Return the [X, Y] coordinate for the center point of the cell that contains the specified text.  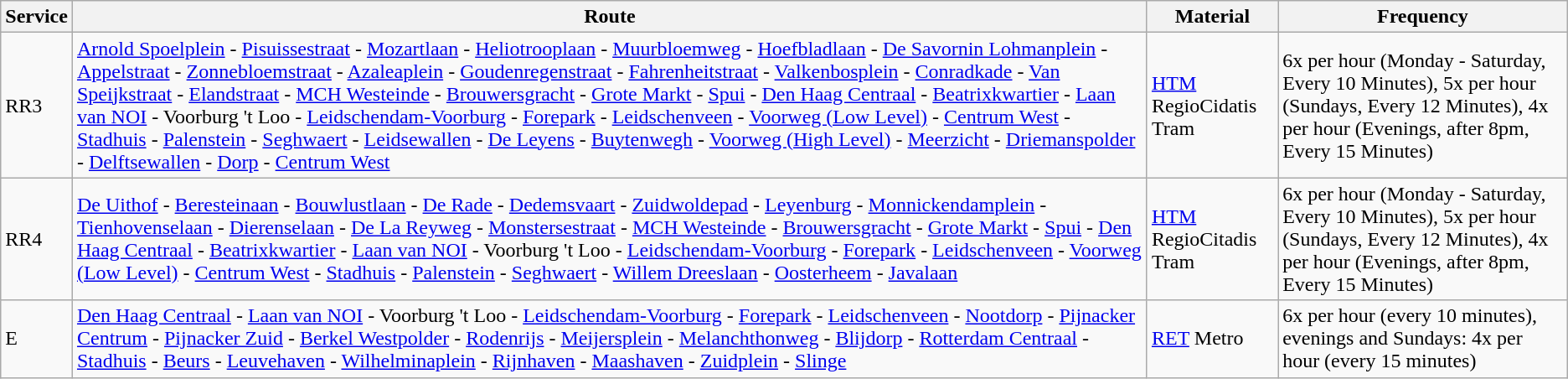
6x per hour (every 10 minutes), evenings and Sundays: 4x per hour (every 15 minutes) [1423, 339]
RET Metro [1212, 339]
HTM RegioCitadis Tram [1212, 239]
Route [610, 17]
Service [37, 17]
Material [1212, 17]
RR3 [37, 106]
HTM RegioCidatis Tram [1212, 106]
Frequency [1423, 17]
RR4 [37, 239]
E [37, 339]
